For the text-containing cell, return its midpoint in (X, Y) coordinate format. 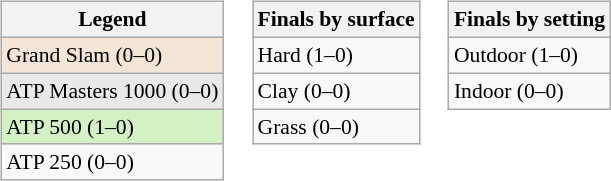
Hard (1–0) (336, 55)
Legend (112, 20)
Outdoor (1–0) (530, 55)
Grass (0–0) (336, 127)
Clay (0–0) (336, 91)
Finals by surface (336, 20)
Finals by setting (530, 20)
ATP Masters 1000 (0–0) (112, 91)
ATP 250 (0–0) (112, 162)
Grand Slam (0–0) (112, 55)
Indoor (0–0) (530, 91)
ATP 500 (1–0) (112, 127)
